Locate the cell with the specified text and output its [x, y] center coordinate. 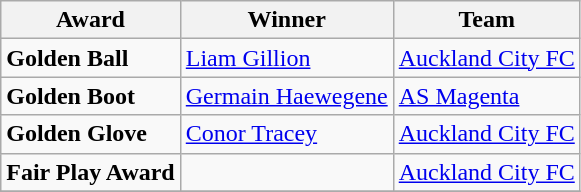
Liam Gillion [286, 58]
Golden Glove [91, 134]
Conor Tracey [286, 134]
Fair Play Award [91, 172]
Golden Boot [91, 96]
AS Magenta [486, 96]
Germain Haewegene [286, 96]
Winner [286, 20]
Golden Ball [91, 58]
Award [91, 20]
Team [486, 20]
